Detect which cell encompasses the target text, then output its (X, Y) center coordinate. 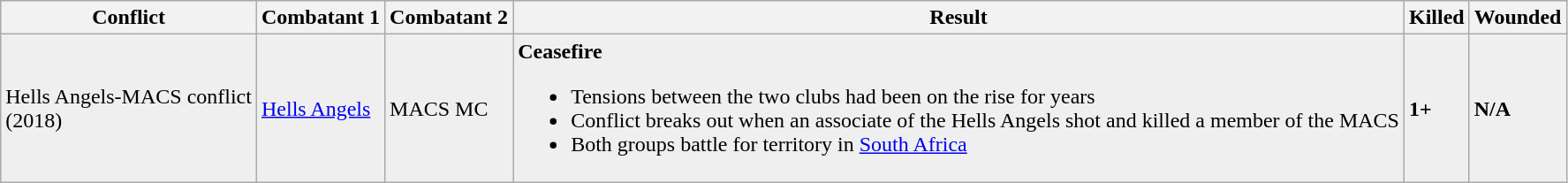
Result (959, 18)
Hells Angels-MACS conflict(2018) (129, 108)
Conflict (129, 18)
1+ (1436, 108)
Hells Angels (320, 108)
Killed (1436, 18)
Wounded (1518, 18)
Combatant 1 (320, 18)
MACS MC (449, 108)
N/A (1518, 108)
Combatant 2 (449, 18)
